Search for the cell housing the specified text and yield its [X, Y] center coordinate. 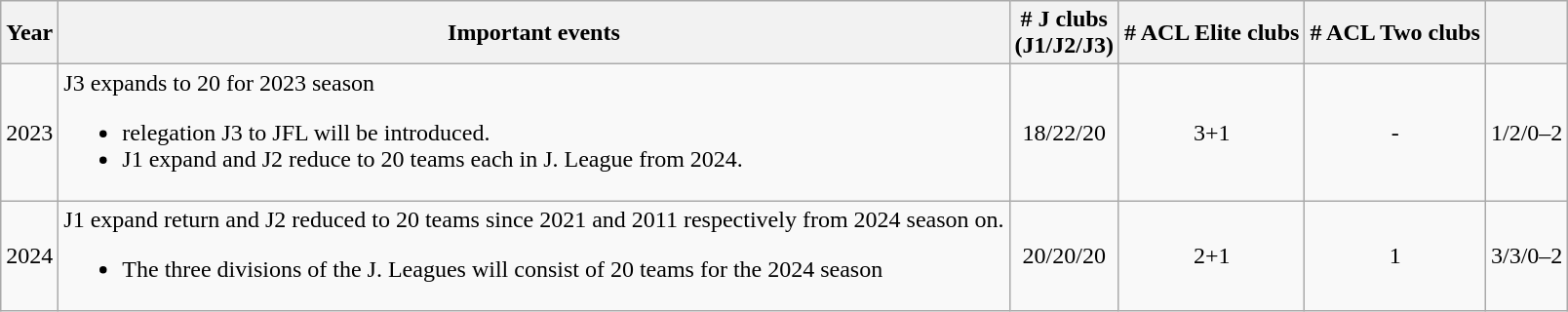
2+1 [1211, 255]
3/3/0–2 [1526, 255]
1 [1395, 255]
2023 [29, 133]
20/20/20 [1064, 255]
3+1 [1211, 133]
J3 expands to 20 for 2023 seasonrelegation J3 to JFL will be introduced.J1 expand and J2 reduce to 20 teams each in J. League from 2024. [534, 133]
# ACL Two clubs [1395, 33]
# J clubs(J1/J2/J3) [1064, 33]
2024 [29, 255]
- [1395, 133]
1/2/0–2 [1526, 133]
Year [29, 33]
# ACL Elite clubs [1211, 33]
Important events [534, 33]
18/22/20 [1064, 133]
